Find where the given text appears and provide that cell's center as (X, Y) coordinate. 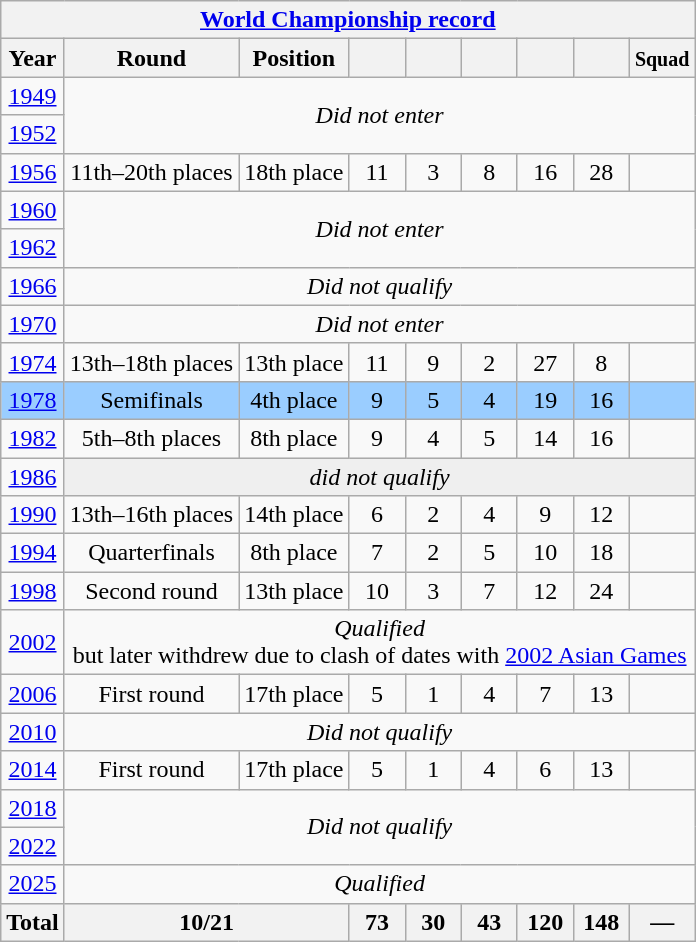
73 (377, 922)
Semifinals (151, 400)
148 (601, 922)
18th place (294, 172)
1994 (33, 553)
— (662, 922)
1956 (33, 172)
1949 (33, 96)
30 (433, 922)
19 (545, 400)
14 (545, 438)
11th–20th places (151, 172)
2006 (33, 694)
28 (601, 172)
5th–8th places (151, 438)
18 (601, 553)
43 (489, 922)
1986 (33, 477)
Year (33, 58)
13th–18th places (151, 362)
14th place (294, 515)
2025 (33, 884)
did not qualify (380, 477)
1982 (33, 438)
120 (545, 922)
World Championship record (348, 20)
24 (601, 591)
10/21 (206, 922)
1998 (33, 591)
2014 (33, 770)
2018 (33, 808)
1990 (33, 515)
1960 (33, 210)
2002 (33, 642)
Qualifiedbut later withdrew due to clash of dates with 2002 Asian Games (380, 642)
1970 (33, 324)
1966 (33, 286)
Qualified (380, 884)
1952 (33, 134)
Second round (151, 591)
1962 (33, 248)
Squad (662, 58)
13th–16th places (151, 515)
2010 (33, 732)
Total (33, 922)
2022 (33, 846)
27 (545, 362)
Position (294, 58)
1974 (33, 362)
Round (151, 58)
4th place (294, 400)
Quarterfinals (151, 553)
1978 (33, 400)
